Detect which cell encompasses the target text, then output its [x, y] center coordinate. 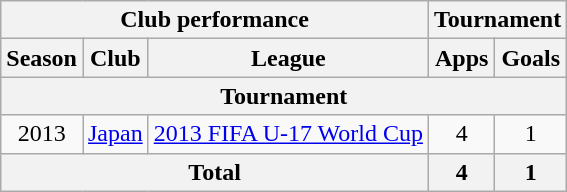
Season [42, 58]
Japan [115, 134]
2013 [42, 134]
Club performance [215, 20]
2013 FIFA U-17 World Cup [288, 134]
Goals [531, 58]
Apps [461, 58]
League [288, 58]
Club [115, 58]
Total [215, 172]
